From the cell containing the given text, extract its center point as (x, y) coordinate. 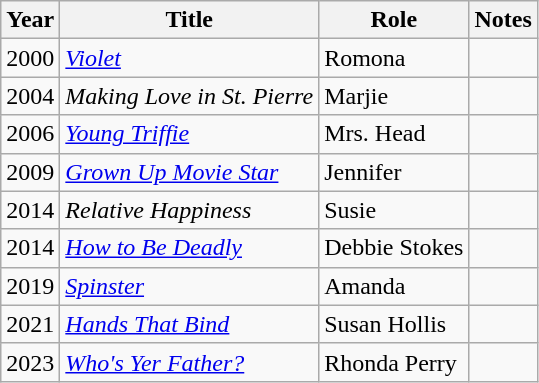
2000 (30, 58)
Young Triffie (190, 134)
Jennifer (394, 172)
Amanda (394, 286)
Title (190, 20)
Who's Yer Father? (190, 362)
2006 (30, 134)
Marjie (394, 96)
Relative Happiness (190, 210)
Year (30, 20)
Mrs. Head (394, 134)
Susan Hollis (394, 324)
Romona (394, 58)
How to Be Deadly (190, 248)
Debbie Stokes (394, 248)
Notes (503, 20)
Susie (394, 210)
2021 (30, 324)
Violet (190, 58)
Grown Up Movie Star (190, 172)
2009 (30, 172)
2004 (30, 96)
2023 (30, 362)
Hands That Bind (190, 324)
Spinster (190, 286)
Role (394, 20)
Rhonda Perry (394, 362)
2019 (30, 286)
Making Love in St. Pierre (190, 96)
